Search for the cell housing the specified text and yield its (X, Y) center coordinate. 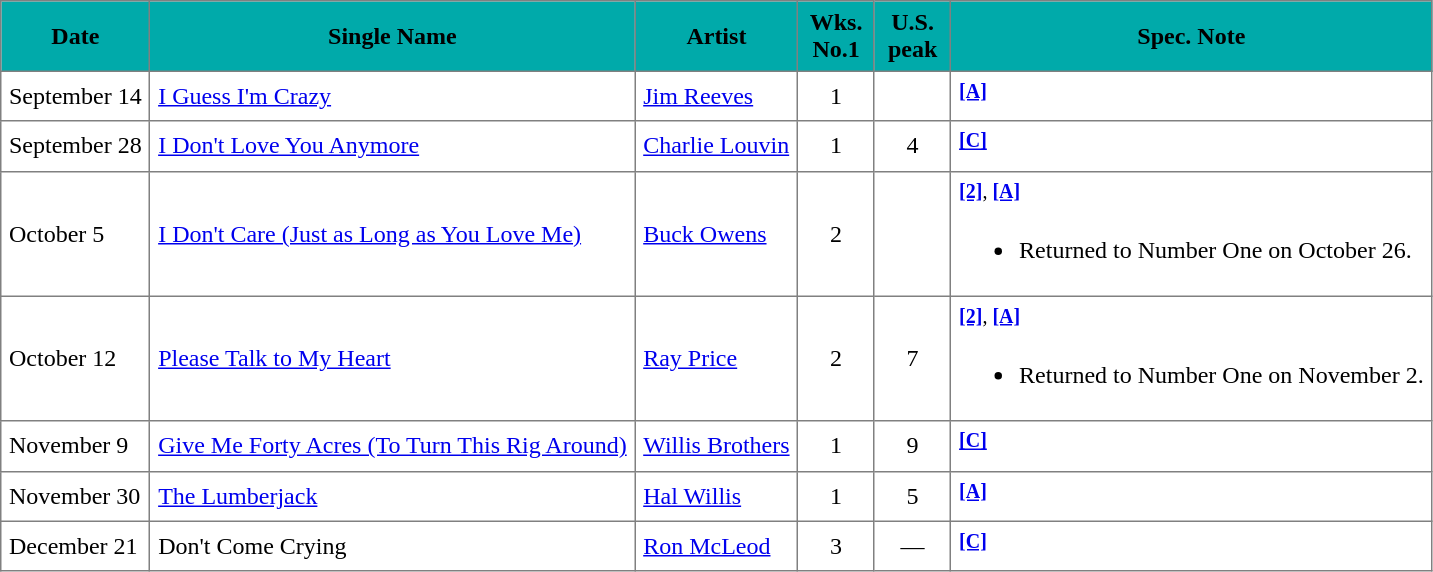
I Don't Love You Anymore (392, 146)
9 (912, 446)
Give Me Forty Acres (To Turn This Rig Around) (392, 446)
September 28 (76, 146)
7 (912, 358)
Charlie Louvin (716, 146)
Wks. No.1 (836, 36)
4 (912, 146)
Artist (716, 36)
Please Talk to My Heart (392, 358)
September 14 (76, 96)
U.S. peak (912, 36)
5 (912, 496)
November 9 (76, 446)
November 30 (76, 496)
3 (836, 546)
Date (76, 36)
December 21 (76, 546)
Ray Price (716, 358)
Ron McLeod (716, 546)
I Don't Care (Just as Long as You Love Me) (392, 234)
Single Name (392, 36)
Buck Owens (716, 234)
The Lumberjack (392, 496)
I Guess I'm Crazy (392, 96)
October 12 (76, 358)
Jim Reeves (716, 96)
[2], [A]Returned to Number One on October 26. (1192, 234)
October 5 (76, 234)
Willis Brothers (716, 446)
— (912, 546)
Hal Willis (716, 496)
Spec. Note (1192, 36)
[2], [A]Returned to Number One on November 2. (1192, 358)
Don't Come Crying (392, 546)
